Search for the cell housing the specified text and yield its [x, y] center coordinate. 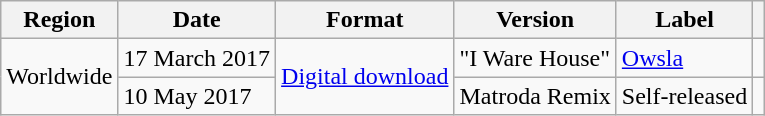
"I Ware House" [535, 58]
Matroda Remix [535, 96]
10 May 2017 [197, 96]
Format [365, 20]
Version [535, 20]
Self-released [684, 96]
Worldwide [60, 77]
Label [684, 20]
Digital download [365, 77]
Region [60, 20]
Owsla [684, 58]
Date [197, 20]
17 March 2017 [197, 58]
